Scan for the cell matching the given text and deliver its (X, Y) coordinate at center. 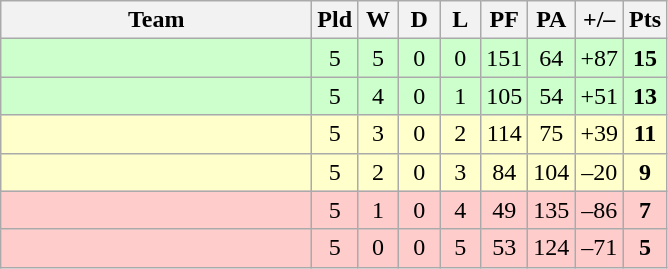
–86 (600, 210)
Pld (335, 20)
54 (552, 96)
PF (504, 20)
114 (504, 134)
13 (644, 96)
7 (644, 210)
W (378, 20)
15 (644, 58)
84 (504, 172)
+39 (600, 134)
L (460, 20)
75 (552, 134)
64 (552, 58)
11 (644, 134)
Team (156, 20)
–20 (600, 172)
PA (552, 20)
124 (552, 248)
+87 (600, 58)
Pts (644, 20)
135 (552, 210)
9 (644, 172)
49 (504, 210)
151 (504, 58)
+51 (600, 96)
D (420, 20)
+/– (600, 20)
–71 (600, 248)
104 (552, 172)
53 (504, 248)
105 (504, 96)
